Scan for the cell matching the given text and deliver its (x, y) coordinate at center. 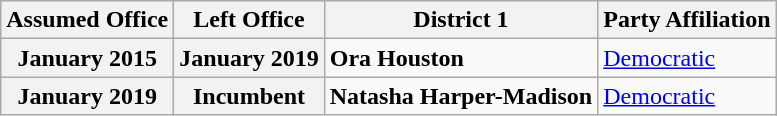
Natasha Harper-Madison (461, 96)
District 1 (461, 20)
Incumbent (249, 96)
Left Office (249, 20)
January 2015 (88, 58)
Party Affiliation (687, 20)
Assumed Office (88, 20)
Ora Houston (461, 58)
